Capture the cell that displays the provided text and extract its [x, y] central coordinate. 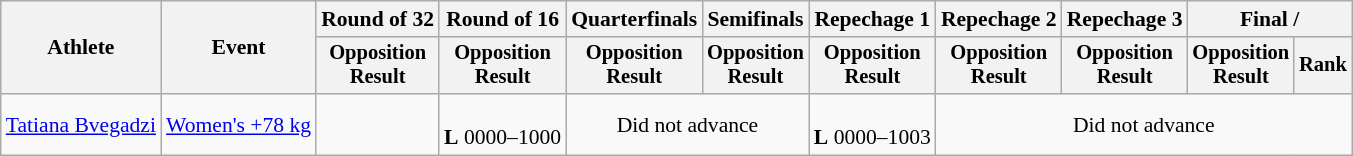
Tatiana Bvegadzi [81, 124]
Round of 16 [502, 19]
Round of 32 [378, 19]
Semifinals [756, 19]
Repechage 3 [1125, 19]
Rank [1323, 66]
Repechage 1 [872, 19]
Athlete [81, 48]
Final / [1270, 19]
Repechage 2 [999, 19]
L 0000–1000 [502, 124]
Event [238, 48]
Quarterfinals [634, 19]
Women's +78 kg [238, 124]
L 0000–1003 [872, 124]
